Output the (x, y) coordinate of the center of the cell containing the given text.  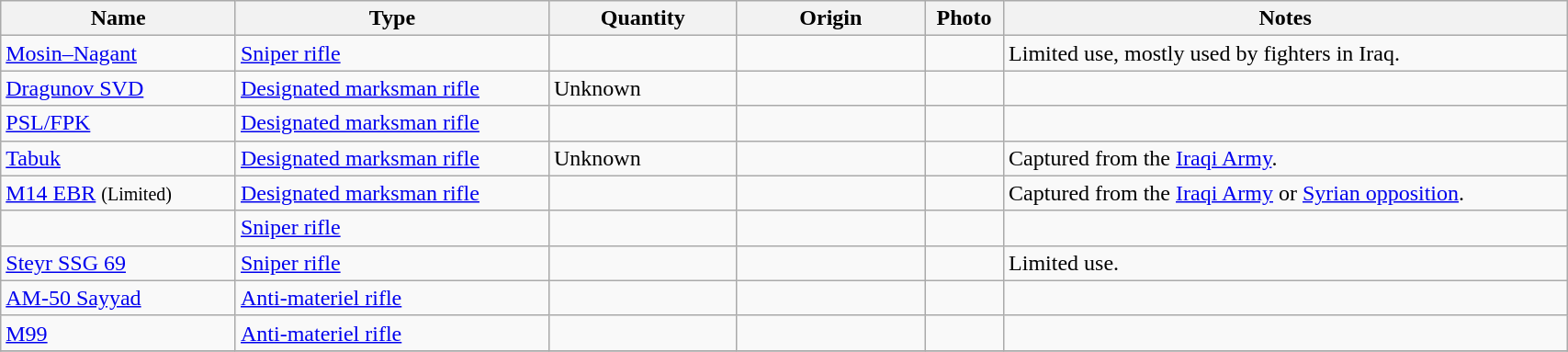
Tabuk (118, 158)
Mosin–Nagant (118, 53)
Limited use. (1286, 263)
Photo (964, 18)
Name (118, 18)
Captured from the Iraqi Army. (1286, 158)
Steyr SSG 69 (118, 263)
Type (391, 18)
Captured from the Iraqi Army or Syrian opposition. (1286, 193)
Quantity (643, 18)
Limited use, mostly used by fighters in Iraq. (1286, 53)
PSL/FPK (118, 123)
AM-50 Sayyad (118, 298)
M99 (118, 333)
Origin (830, 18)
Notes (1286, 18)
Dragunov SVD (118, 88)
M14 EBR (Limited) (118, 193)
